Provide the [x, y] coordinate of the cell's center where the given text is located.  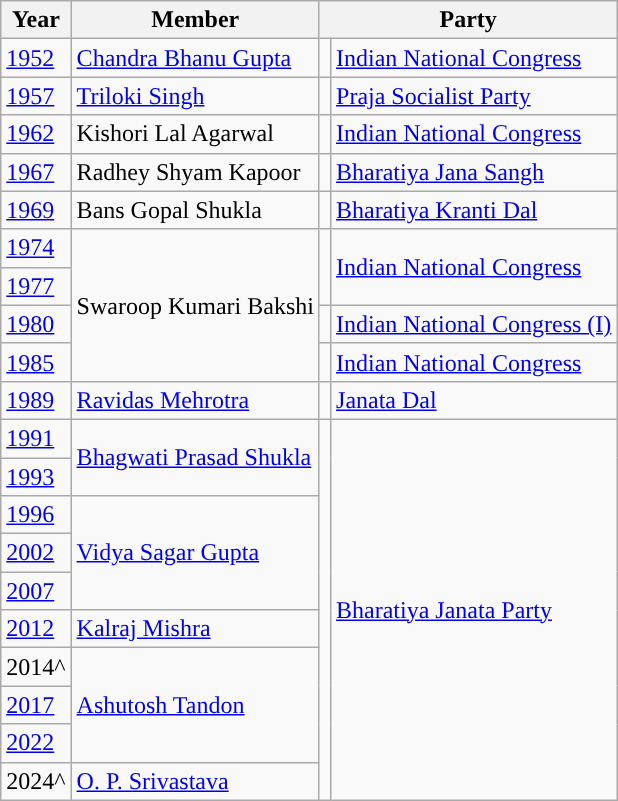
1957 [36, 96]
Bharatiya Janata Party [474, 610]
1952 [36, 58]
2024^ [36, 781]
Bharatiya Kranti Dal [474, 210]
2017 [36, 705]
2007 [36, 591]
Janata Dal [474, 400]
Member [195, 20]
Praja Socialist Party [474, 96]
1969 [36, 210]
Ravidas Mehrotra [195, 400]
1993 [36, 477]
2002 [36, 553]
1980 [36, 324]
O. P. Srivastava [195, 781]
Indian National Congress (I) [474, 324]
Kalraj Mishra [195, 629]
Vidya Sagar Gupta [195, 553]
1996 [36, 515]
Kishori Lal Agarwal [195, 134]
2012 [36, 629]
1989 [36, 400]
Radhey Shyam Kapoor [195, 172]
1991 [36, 438]
Bhagwati Prasad Shukla [195, 457]
2014^ [36, 667]
1977 [36, 286]
Year [36, 20]
Bans Gopal Shukla [195, 210]
Ashutosh Tandon [195, 705]
Chandra Bhanu Gupta [195, 58]
Triloki Singh [195, 96]
Party [468, 20]
1967 [36, 172]
Swaroop Kumari Bakshi [195, 305]
1974 [36, 248]
1962 [36, 134]
Bharatiya Jana Sangh [474, 172]
1985 [36, 362]
2022 [36, 743]
